Determine the (X, Y) coordinate at the center of the cell enclosing the given text.  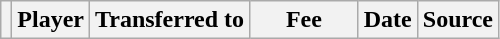
Transferred to (170, 20)
Source (458, 20)
Fee (304, 20)
Date (388, 20)
Player (51, 20)
